Output the [X, Y] coordinate of the center of the cell containing the given text.  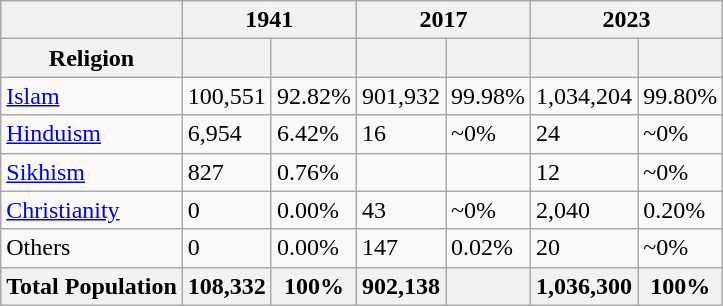
24 [584, 134]
Islam [92, 96]
100,551 [226, 96]
6,954 [226, 134]
Total Population [92, 286]
108,332 [226, 286]
147 [400, 248]
902,138 [400, 286]
0.20% [680, 210]
92.82% [314, 96]
1941 [269, 20]
Sikhism [92, 172]
Hinduism [92, 134]
2,040 [584, 210]
Religion [92, 58]
43 [400, 210]
99.98% [488, 96]
2017 [443, 20]
1,034,204 [584, 96]
20 [584, 248]
16 [400, 134]
99.80% [680, 96]
6.42% [314, 134]
2023 [627, 20]
12 [584, 172]
1,036,300 [584, 286]
0.76% [314, 172]
0.02% [488, 248]
Christianity [92, 210]
Others [92, 248]
901,932 [400, 96]
827 [226, 172]
